Determine the (X, Y) coordinate at the center of the cell enclosing the given text.  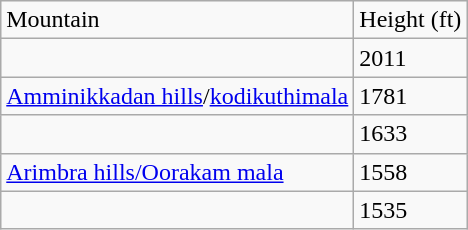
Mountain (178, 20)
1558 (410, 172)
1633 (410, 134)
1535 (410, 210)
Amminikkadan hills/kodikuthimala (178, 96)
Arimbra hills/Oorakam mala (178, 172)
Height (ft) (410, 20)
2011 (410, 58)
1781 (410, 96)
